Pinpoint the cell where the given text exists, returning its (x, y) midpoint coordinate. 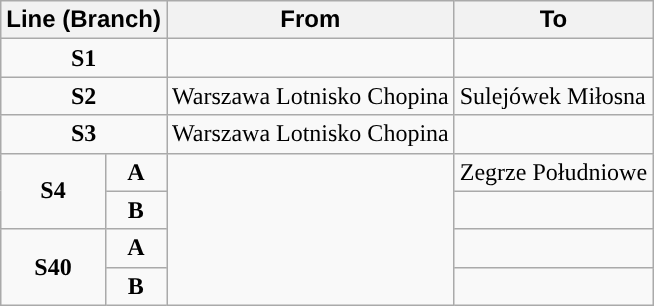
S3 (84, 134)
S40 (53, 267)
Line (Branch) (84, 20)
Zegrze Południowe (553, 172)
S1 (84, 58)
To (553, 20)
From (310, 20)
Sulejówek Miłosna (553, 96)
S2 (84, 96)
S4 (53, 191)
